Extract the (X, Y) coordinate from the center of the cell holding the provided text.  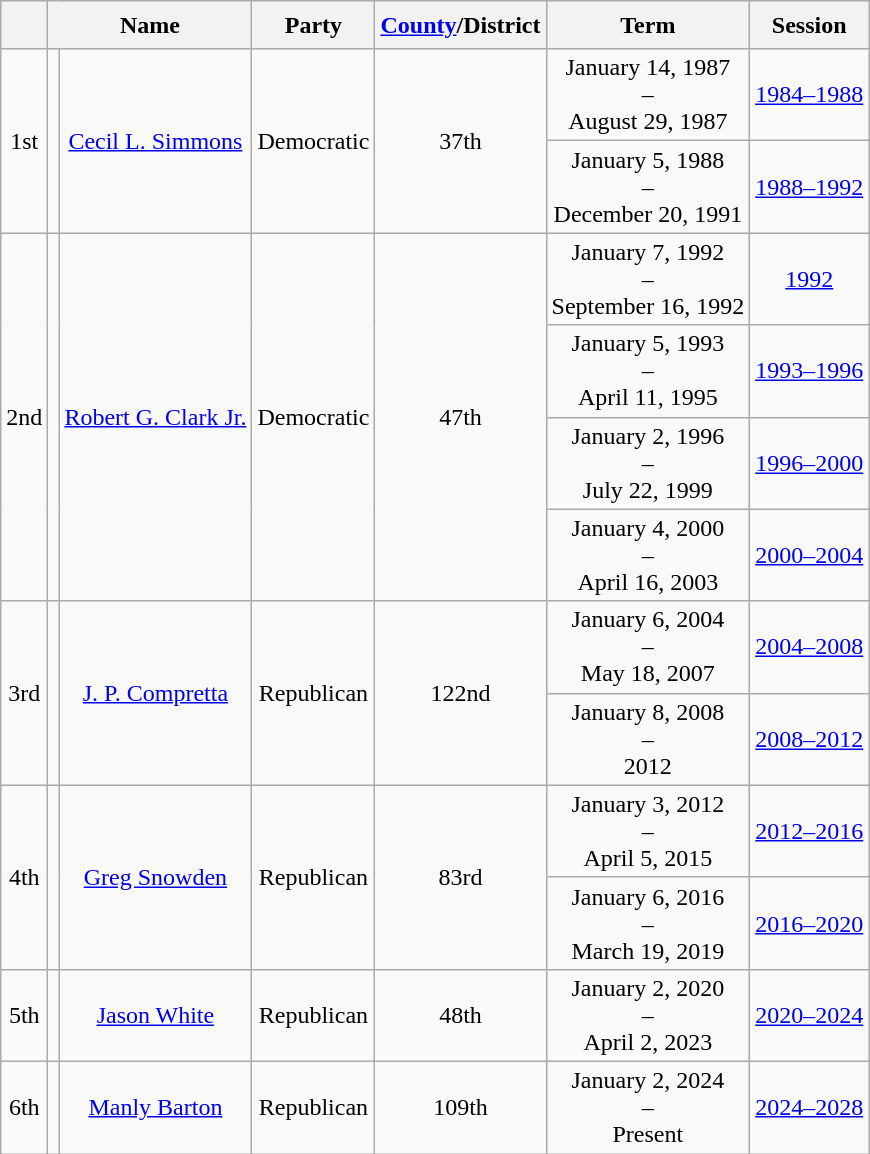
1992 (810, 279)
109th (460, 1107)
122nd (460, 693)
J. P. Compretta (156, 693)
Cecil L. Simmons (156, 141)
48th (460, 1015)
3rd (24, 693)
4th (24, 877)
2nd (24, 417)
2024–2028 (810, 1107)
2020–2024 (810, 1015)
January 2, 2020–April 2, 2023 (648, 1015)
January 3, 2012–April 5, 2015 (648, 831)
January 6, 2016–March 19, 2019 (648, 923)
37th (460, 141)
Party (314, 25)
January 2, 1996–July 22, 1999 (648, 463)
Robert G. Clark Jr. (156, 417)
January 6, 2004–May 18, 2007 (648, 647)
5th (24, 1015)
County/District (460, 25)
2004–2008 (810, 647)
January 2, 2024–Present (648, 1107)
January 5, 1993–April 11, 1995 (648, 371)
2000–2004 (810, 555)
Session (810, 25)
2016–2020 (810, 923)
Name (150, 25)
Manly Barton (156, 1107)
Term (648, 25)
6th (24, 1107)
2012–2016 (810, 831)
Greg Snowden (156, 877)
January 8, 2008–2012 (648, 739)
1984–1988 (810, 95)
Jason White (156, 1015)
January 5, 1988–December 20, 1991 (648, 187)
1st (24, 141)
January 7, 1992–September 16, 1992 (648, 279)
1993–1996 (810, 371)
2008–2012 (810, 739)
1988–1992 (810, 187)
January 14, 1987–August 29, 1987 (648, 95)
47th (460, 417)
1996–2000 (810, 463)
January 4, 2000–April 16, 2003 (648, 555)
83rd (460, 877)
